Return (x, y) of the center of cell containing provided text 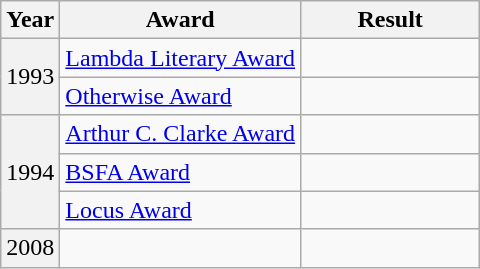
Locus Award (180, 210)
Arthur C. Clarke Award (180, 134)
BSFA Award (180, 172)
Year (30, 20)
Result (390, 20)
2008 (30, 248)
1994 (30, 172)
Lambda Literary Award (180, 58)
Otherwise Award (180, 96)
Award (180, 20)
1993 (30, 77)
